Locate the cell with the specified text and output its (X, Y) center coordinate. 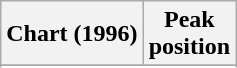
Chart (1996) (72, 34)
Peakposition (189, 34)
